Pinpoint the cell where the given text exists, returning its [x, y] midpoint coordinate. 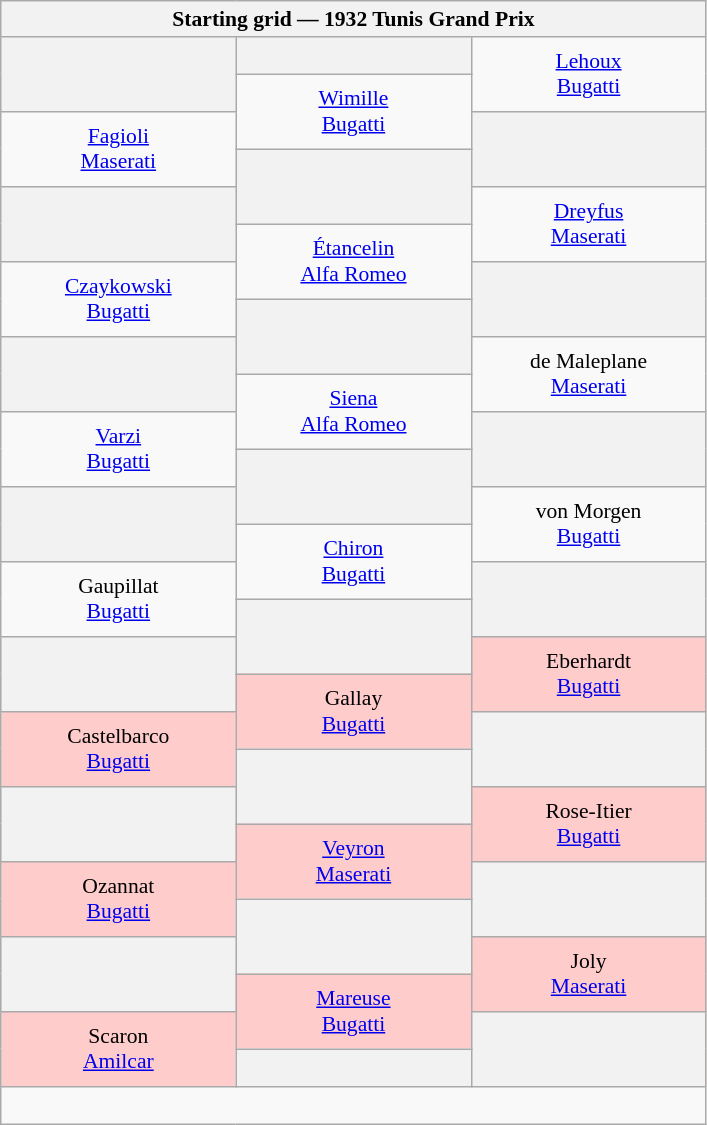
OzannatBugatti [118, 900]
GallayBugatti [354, 712]
WimilleBugatti [354, 112]
Starting grid — 1932 Tunis Grand Prix [354, 19]
JolyMaserati [588, 974]
MareuseBugatti [354, 1012]
EberhardtBugatti [588, 674]
ÉtancelinAlfa Romeo [354, 262]
FagioliMaserati [118, 150]
DreyfusMaserati [588, 224]
SienaAlfa Romeo [354, 412]
VarziBugatti [118, 450]
Rose-ItierBugatti [588, 824]
ChironBugatti [354, 562]
GaupillatBugatti [118, 600]
ScaronAmilcar [118, 1050]
CastelbarcoBugatti [118, 750]
von MorgenBugatti [588, 524]
CzaykowskiBugatti [118, 300]
de MaleplaneMaserati [588, 374]
VeyronMaserati [354, 862]
LehouxBugatti [588, 74]
